Provide the [x, y] coordinate of the cell's center where the given text is located.  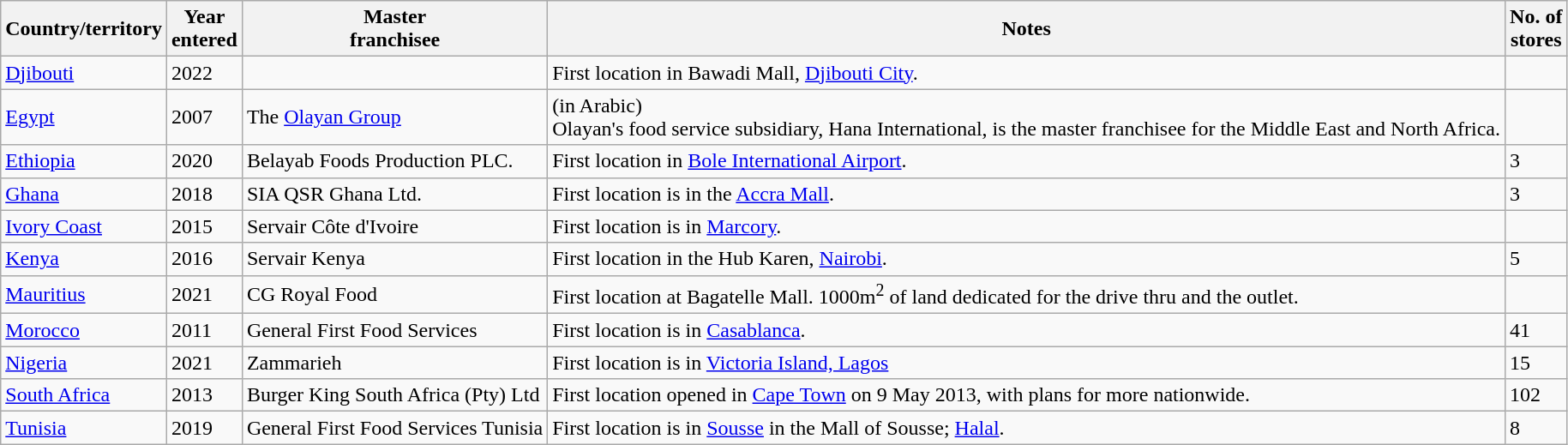
2020 [204, 161]
2015 [204, 226]
First location is in Victoria Island, Lagos [1027, 363]
Egypt [84, 117]
2018 [204, 194]
First location in Bole International Airport. [1027, 161]
First location in Bawadi Mall, Djibouti City. [1027, 73]
15 [1536, 363]
First location is in the Accra Mall. [1027, 194]
Ghana [84, 194]
No. ofstores [1536, 29]
Djibouti [84, 73]
8 [1536, 428]
41 [1536, 330]
5 [1536, 259]
Belayab Foods Production PLC. [394, 161]
General First Food Services [394, 330]
Kenya [84, 259]
2016 [204, 259]
General First Food Services Tunisia [394, 428]
102 [1536, 395]
Mauritius [84, 295]
2019 [204, 428]
Zammarieh [394, 363]
Tunisia [84, 428]
First location in the Hub Karen, Nairobi. [1027, 259]
CG Royal Food [394, 295]
SIA QSR Ghana Ltd. [394, 194]
Ivory Coast [84, 226]
Notes [1027, 29]
Nigeria [84, 363]
Servair Kenya [394, 259]
(in Arabic)Olayan's food service subsidiary, Hana International, is the master franchisee for the Middle East and North Africa. [1027, 117]
Servair Côte d'Ivoire [394, 226]
First location is in Sousse in the Mall of Sousse; Halal. [1027, 428]
2013 [204, 395]
First location at Bagatelle Mall. 1000m2 of land dedicated for the drive thru and the outlet. [1027, 295]
The Olayan Group [394, 117]
First location is in Casablanca. [1027, 330]
South Africa [84, 395]
Ethiopia [84, 161]
First location is in Marcory. [1027, 226]
Country/territory [84, 29]
Masterfranchisee [394, 29]
2022 [204, 73]
2011 [204, 330]
First location opened in Cape Town on 9 May 2013, with plans for more nationwide. [1027, 395]
Morocco [84, 330]
2007 [204, 117]
Yearentered [204, 29]
Burger King South Africa (Pty) Ltd [394, 395]
